For the text-containing cell, return its midpoint in (X, Y) coordinate format. 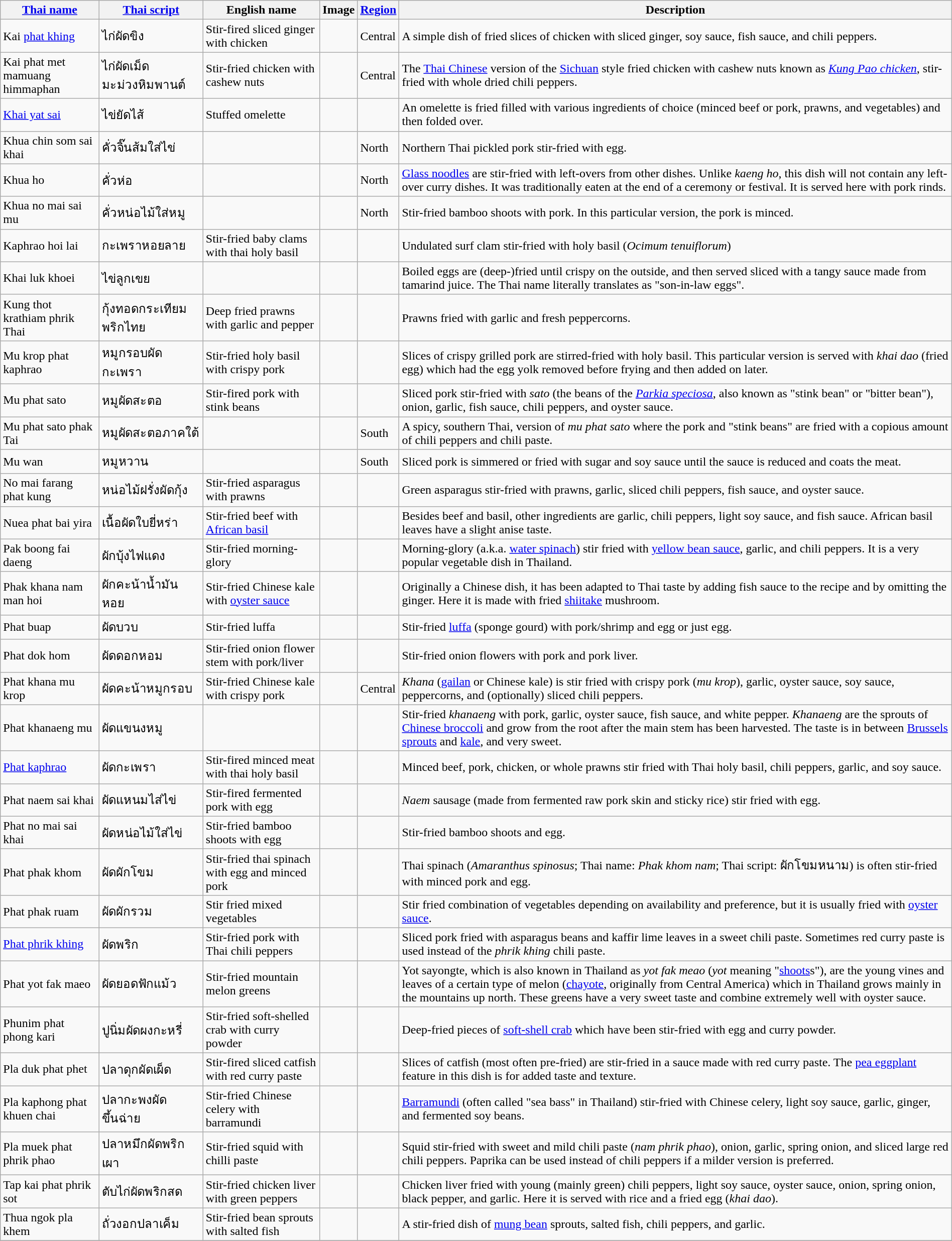
Phunim phat phong kari (50, 1030)
Stir-fried luffa (sponge gourd) with pork/shrimp and egg or just egg. (675, 627)
ผัดพริก (151, 944)
คั่วหน่อไม้ใส่หมู (151, 213)
Stir-fired fermented pork with egg (261, 800)
ผักบุ้งไฟแดง (151, 555)
Stir-fried morning-glory (261, 555)
Stir-fried squid with chilli paste (261, 1154)
ตับไก่ผัดพริกสด (151, 1191)
Stir-fired sliced catfish with red curry paste (261, 1070)
Phat buap (50, 627)
Stir-fried chicken with cashew nuts (261, 75)
Description (675, 10)
Khai yat sai (50, 115)
English name (261, 10)
Barramundi (often called "sea bass" in Thailand) stir-fried with Chinese celery, light soy sauce, garlic, ginger, and fermented soy beans. (675, 1109)
Green asparagus stir-fried with prawns, garlic, sliced chili peppers, fish sauce, and oyster sauce. (675, 490)
ปลากะพงผัดขึ้นฉ่าย (151, 1109)
Phat yot fak maeo (50, 983)
ผัดยอดฟักแม้ว (151, 983)
Stir-fried baby clams with thai holy basil (261, 245)
Nuea phat bai yira (50, 522)
Region (379, 10)
Morning-glory (a.k.a. water spinach) stir fried with yellow bean sauce, garlic, and chili peppers. It is a very popular vegetable dish in Thailand. (675, 555)
Stuffed omelette (261, 115)
หมูผัดสะตอ (151, 400)
ถั่วงอกปลาเค็ม (151, 1224)
Stir-fried Chinese kale with oyster sauce (261, 593)
ผัดแขนงหมู (151, 728)
Stir-fried beef with African basil (261, 522)
Undulated surf clam stir-fried with holy basil (Ocimum tenuiflorum) (675, 245)
ผัดผักรวม (151, 911)
Phak khana nam man hoi (50, 593)
Pak boong fai daeng (50, 555)
Thai script (151, 10)
ผัดหน่อไม้ใส่ไข่ (151, 833)
Phat no mai sai khai (50, 833)
Stir-fired minced meat with thai holy basil (261, 767)
Phat naem sai khai (50, 800)
Phat dok hom (50, 656)
ผัดดอกหอม (151, 656)
คั่วห่อ (151, 180)
Stir-fried mountain melon greens (261, 983)
Stir-fried bamboo shoots with pork. In this particular version, the pork is minced. (675, 213)
Stir-fried chicken liver with green peppers (261, 1191)
Stir-fried Chinese celery with barramundi (261, 1109)
Khai luk khoei (50, 278)
Phat phrik khing (50, 944)
Stir-fried onion flowers with pork and pork liver. (675, 656)
Phat khanaeng mu (50, 728)
Stir-fried bamboo shoots with egg (261, 833)
ผักคะน้าน้ำมันหอย (151, 593)
กะเพราหอยลาย (151, 245)
คั่วจิ๊นส้มใส่ไข่ (151, 148)
Stir-fried soft-shelled crab with curry powder (261, 1030)
หมูกรอบผัดกะเพรา (151, 362)
Kaphrao hoi lai (50, 245)
Phat kaphrao (50, 767)
Image (338, 10)
Stir-fried bean sprouts with salted fish (261, 1224)
An omelette is fried filled with various ingredients of choice (minced beef or pork, prawns, and vegetables) and then folded over. (675, 115)
Stir-fried thai spinach with egg and minced pork (261, 872)
Mu phat sato phak Tai (50, 433)
A stir-fried dish of mung bean sprouts, salted fish, chili peppers, and garlic. (675, 1224)
Deep fried prawns with garlic and pepper (261, 317)
Stir-fried bamboo shoots and egg. (675, 833)
Khua no mai sai mu (50, 213)
A simple dish of fried slices of chicken with sliced ginger, soy sauce, fish sauce, and chili peppers. (675, 36)
Pla kaphong phat khuen chai (50, 1109)
Stir-fried holy basil with crispy pork (261, 362)
Naem sausage (made from fermented raw pork skin and sticky rice) stir fried with egg. (675, 800)
ผัดกะเพรา (151, 767)
Stir-fried onion flower stem with pork/liver (261, 656)
ผัดผักโขม (151, 872)
Kai phat khing (50, 36)
Mu phat sato (50, 400)
Pla duk phat phet (50, 1070)
Pla muek phat phrik phao (50, 1154)
ไข่ยัดไส้ (151, 115)
Kung thot krathiam phrik Thai (50, 317)
Deep-fried pieces of soft-shell crab which have been stir-fried with egg and curry powder. (675, 1030)
Khua chin som sai khai (50, 148)
ปูนิ่มผัดผงกะหรี่ (151, 1030)
ปลาหมึกผัดพริกเผา (151, 1154)
ผัดแหนมไส่ไข่ (151, 800)
ผัดบวบ (151, 627)
Phat khana mu krop (50, 688)
Besides beef and basil, other ingredients are garlic, chili peppers, light soy sauce, and fish sauce. African basil leaves have a slight anise taste. (675, 522)
Minced beef, pork, chicken, or whole prawns stir fried with Thai holy basil, chili peppers, garlic, and soy sauce. (675, 767)
Mu krop phat kaphrao (50, 362)
Stir-fired sliced ginger with chicken (261, 36)
Thua ngok pla khem (50, 1224)
Sliced pork is simmered or fried with sugar and soy sauce until the sauce is reduced and coats the meat. (675, 462)
Stir-fried Chinese kale with crispy pork (261, 688)
Stir-fried luffa (261, 627)
Phat phak khom (50, 872)
Stir-fried pork with Thai chili peppers (261, 944)
Phat phak ruam (50, 911)
หน่อไม้ฝรั่งผัดกุ้ง (151, 490)
Tap kai phat phrik sot (50, 1191)
Prawns fried with garlic and fresh peppercorns. (675, 317)
ไข่ลูกเขย (151, 278)
เนื้อผัดใบยี่หร่า (151, 522)
ผัดคะน้าหมูกรอบ (151, 688)
A spicy, southern Thai, version of mu phat sato where the pork and "stink beans" are fried with a copious amount of chili peppers and chili paste. (675, 433)
Mu wan (50, 462)
Kai phat met mamuang himmaphan (50, 75)
หมูผัดสะตอภาคใต้ (151, 433)
Stir-fired pork with stink beans (261, 400)
Northern Thai pickled pork stir-fried with egg. (675, 148)
Thai spinach (Amaranthus spinosus; Thai name: Phak khom nam; Thai script: ผักโขมหนาม) is often stir-fried with minced pork and egg. (675, 872)
The Thai Chinese version of the Sichuan style fried chicken with cashew nuts known as Kung Pao chicken, stir-fried with whole dried chili peppers. (675, 75)
Stir fried combination of vegetables depending on availability and preference, but it is usually fried with oyster sauce. (675, 911)
Stir-fried asparagus with prawns (261, 490)
No mai farang phat kung (50, 490)
Stir fried mixed vegetables (261, 911)
ปลาดุกผัดเผ็ด (151, 1070)
Khua ho (50, 180)
Thai name (50, 10)
หมูหวาน (151, 462)
กุ้งทอดกระเทียมพริกไทย (151, 317)
ไก่ผัดเม็ดมะม่วงหิมพานต์ (151, 75)
ไก่ผัดขิง (151, 36)
